Detect which cell encompasses the target text, then output its [x, y] center coordinate. 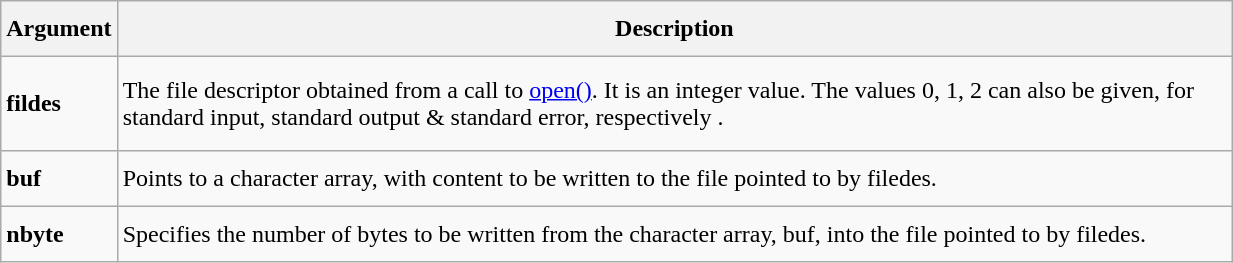
nbyte [59, 234]
buf [59, 178]
Specifies the number of bytes to be written from the character array, buf, into the file pointed to by filedes. [674, 234]
Argument [59, 28]
fildes [59, 104]
Points to a character array, with content to be written to the file pointed to by filedes. [674, 178]
Description [674, 28]
